Return the [x, y] coordinate for the center point of the cell that contains the specified text.  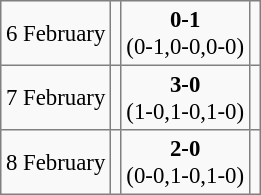
7 February [56, 97]
3-0(1-0,1-0,1-0) [185, 97]
6 February [56, 33]
0-1(0-1,0-0,0-0) [185, 33]
8 February [56, 162]
2-0(0-0,1-0,1-0) [185, 162]
